Output the (X, Y) coordinate of the center of the cell containing the given text.  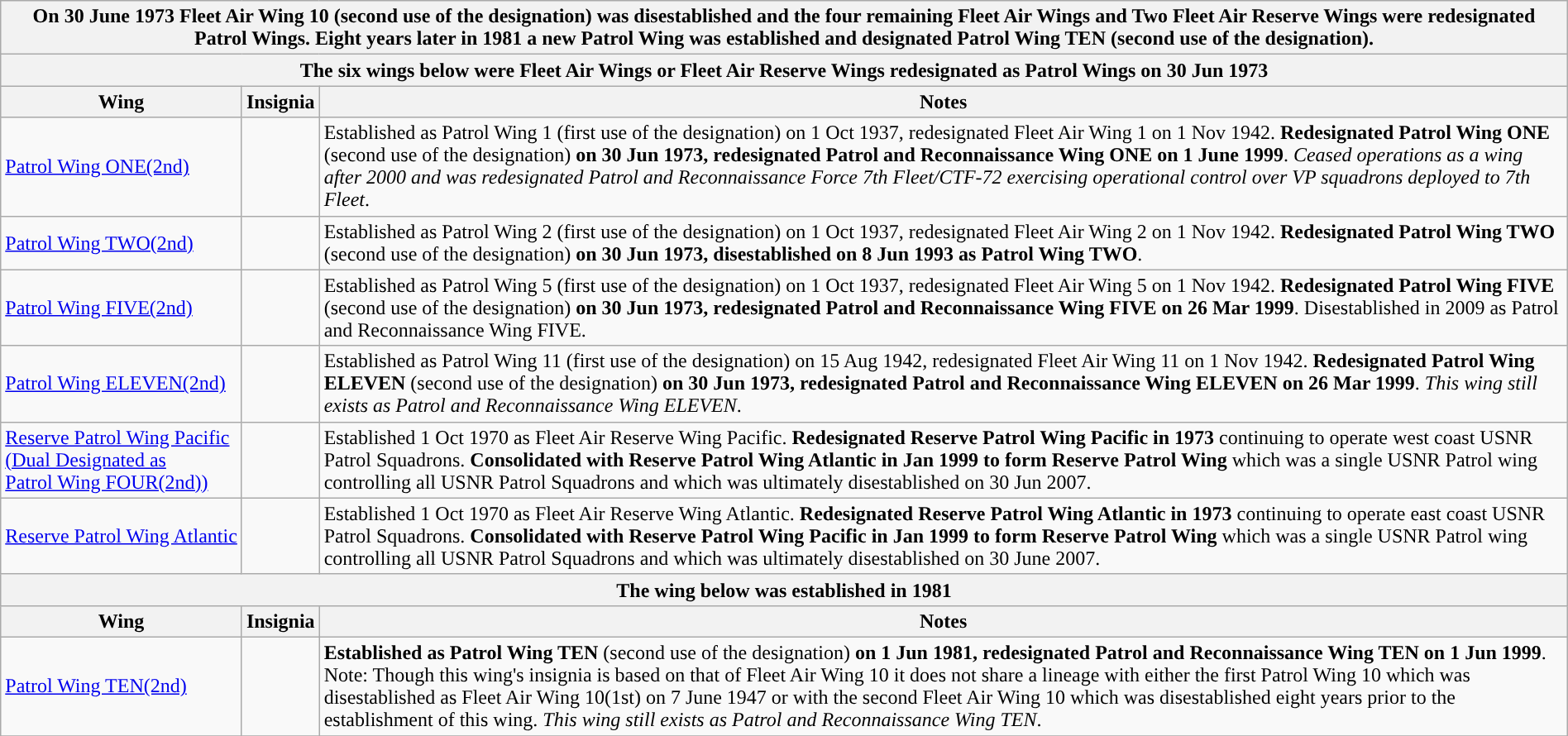
Patrol Wing ELEVEN(2nd) (122, 384)
The six wings below were Fleet Air Wings or Fleet Air Reserve Wings redesignated as Patrol Wings on 30 Jun 1973 (784, 70)
Reserve Patrol Wing Atlantic (122, 536)
Patrol Wing TWO(2nd) (122, 243)
Patrol Wing FIVE(2nd) (122, 308)
Reserve Patrol Wing Pacific(Dual Designated asPatrol Wing FOUR(2nd)) (122, 460)
Patrol Wing ONE(2nd) (122, 167)
Patrol Wing TEN(2nd) (122, 686)
The wing below was established in 1981 (784, 590)
